Determine the (X, Y) coordinate at the center of the cell enclosing the given text.  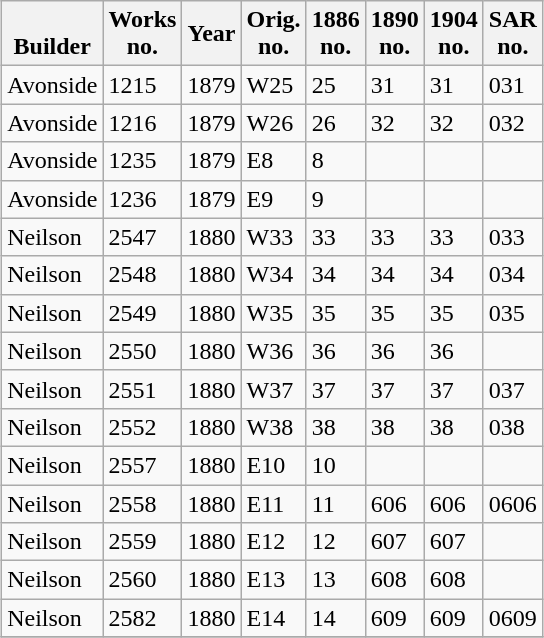
2548 (142, 275)
W38 (274, 427)
1236 (142, 199)
Worksno. (142, 34)
033 (512, 237)
14 (336, 618)
032 (512, 123)
037 (512, 389)
E14 (274, 618)
2582 (142, 618)
2549 (142, 313)
E10 (274, 465)
Year (212, 34)
E13 (274, 580)
2557 (142, 465)
2547 (142, 237)
13 (336, 580)
034 (512, 275)
E9 (274, 199)
2552 (142, 427)
2551 (142, 389)
9 (336, 199)
W25 (274, 85)
0609 (512, 618)
12 (336, 542)
2550 (142, 351)
1235 (142, 161)
031 (512, 85)
E11 (274, 503)
W36 (274, 351)
2559 (142, 542)
11 (336, 503)
E8 (274, 161)
2560 (142, 580)
Builder (52, 34)
1904no. (454, 34)
8 (336, 161)
26 (336, 123)
W33 (274, 237)
1215 (142, 85)
E12 (274, 542)
Orig.no. (274, 34)
0606 (512, 503)
1216 (142, 123)
W34 (274, 275)
SARno. (512, 34)
10 (336, 465)
1886no. (336, 34)
W35 (274, 313)
W26 (274, 123)
035 (512, 313)
25 (336, 85)
2558 (142, 503)
1890no. (394, 34)
038 (512, 427)
W37 (274, 389)
